Scan for the cell matching the given text and deliver its (x, y) coordinate at center. 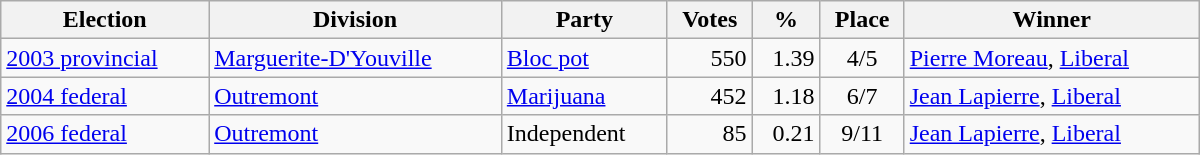
1.39 (786, 58)
Winner (1052, 20)
Party (584, 20)
2006 federal (105, 134)
452 (710, 96)
85 (710, 134)
2004 federal (105, 96)
Division (356, 20)
1.18 (786, 96)
6/7 (862, 96)
Place (862, 20)
% (786, 20)
Bloc pot (584, 58)
2003 provincial (105, 58)
Marijuana (584, 96)
0.21 (786, 134)
9/11 (862, 134)
550 (710, 58)
Independent (584, 134)
Election (105, 20)
Marguerite-D'Youville (356, 58)
Pierre Moreau, Liberal (1052, 58)
4/5 (862, 58)
Votes (710, 20)
